Search for the cell housing the specified text and yield its [x, y] center coordinate. 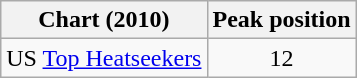
12 [282, 58]
Peak position [282, 20]
Chart (2010) [104, 20]
US Top Heatseekers [104, 58]
